Find where the given text appears and provide that cell's center as [X, Y] coordinate. 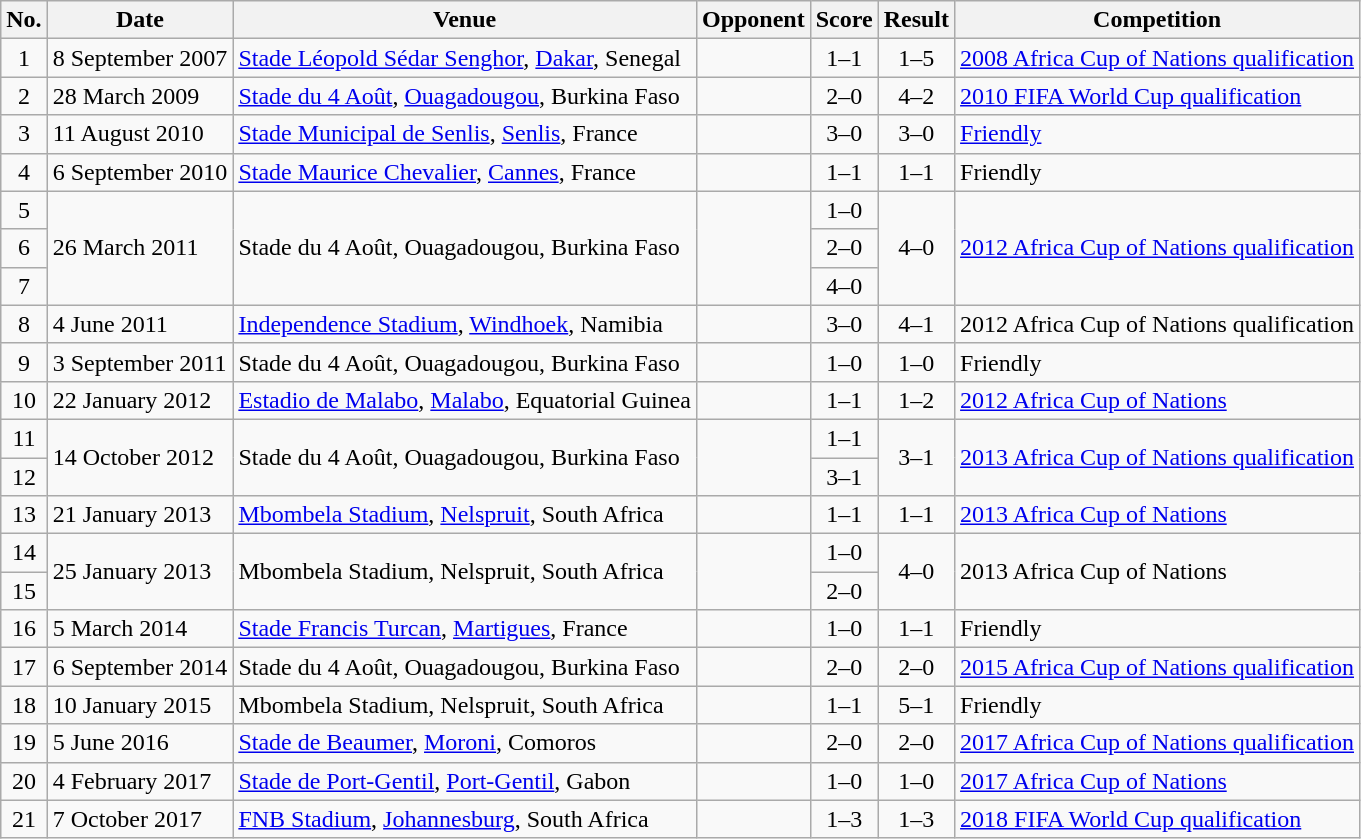
20 [24, 781]
5 March 2014 [140, 629]
1 [24, 58]
4 February 2017 [140, 781]
Estadio de Malabo, Malabo, Equatorial Guinea [465, 400]
4 June 2011 [140, 324]
18 [24, 705]
15 [24, 591]
Result [916, 20]
7 [24, 286]
2013 Africa Cup of Nations qualification [1158, 457]
Independence Stadium, Windhoek, Namibia [465, 324]
21 January 2013 [140, 515]
9 [24, 362]
12 [24, 477]
13 [24, 515]
7 October 2017 [140, 819]
4–2 [916, 96]
No. [24, 20]
4–1 [916, 324]
Stade Léopold Sédar Senghor, Dakar, Senegal [465, 58]
3 September 2011 [140, 362]
10 [24, 400]
Stade Municipal de Senlis, Senlis, France [465, 134]
8 [24, 324]
10 January 2015 [140, 705]
3 [24, 134]
6 [24, 248]
2010 FIFA World Cup qualification [1158, 96]
Venue [465, 20]
Stade Francis Turcan, Martigues, France [465, 629]
Date [140, 20]
11 [24, 438]
6 September 2014 [140, 667]
17 [24, 667]
Competition [1158, 20]
Stade Maurice Chevalier, Cannes, France [465, 172]
2015 Africa Cup of Nations qualification [1158, 667]
8 September 2007 [140, 58]
14 [24, 553]
19 [24, 743]
16 [24, 629]
FNB Stadium, Johannesburg, South Africa [465, 819]
2 [24, 96]
1–5 [916, 58]
11 August 2010 [140, 134]
6 September 2010 [140, 172]
2017 Africa Cup of Nations qualification [1158, 743]
2017 Africa Cup of Nations [1158, 781]
Opponent [753, 20]
26 March 2011 [140, 248]
2018 FIFA World Cup qualification [1158, 819]
5 June 2016 [140, 743]
2008 Africa Cup of Nations qualification [1158, 58]
Stade de Beaumer, Moroni, Comoros [465, 743]
28 March 2009 [140, 96]
25 January 2013 [140, 572]
Stade de Port-Gentil, Port-Gentil, Gabon [465, 781]
5 [24, 210]
4 [24, 172]
21 [24, 819]
14 October 2012 [140, 457]
22 January 2012 [140, 400]
1–2 [916, 400]
Score [844, 20]
2012 Africa Cup of Nations [1158, 400]
5–1 [916, 705]
